Return the [X, Y] coordinate for the center point of the cell that contains the specified text.  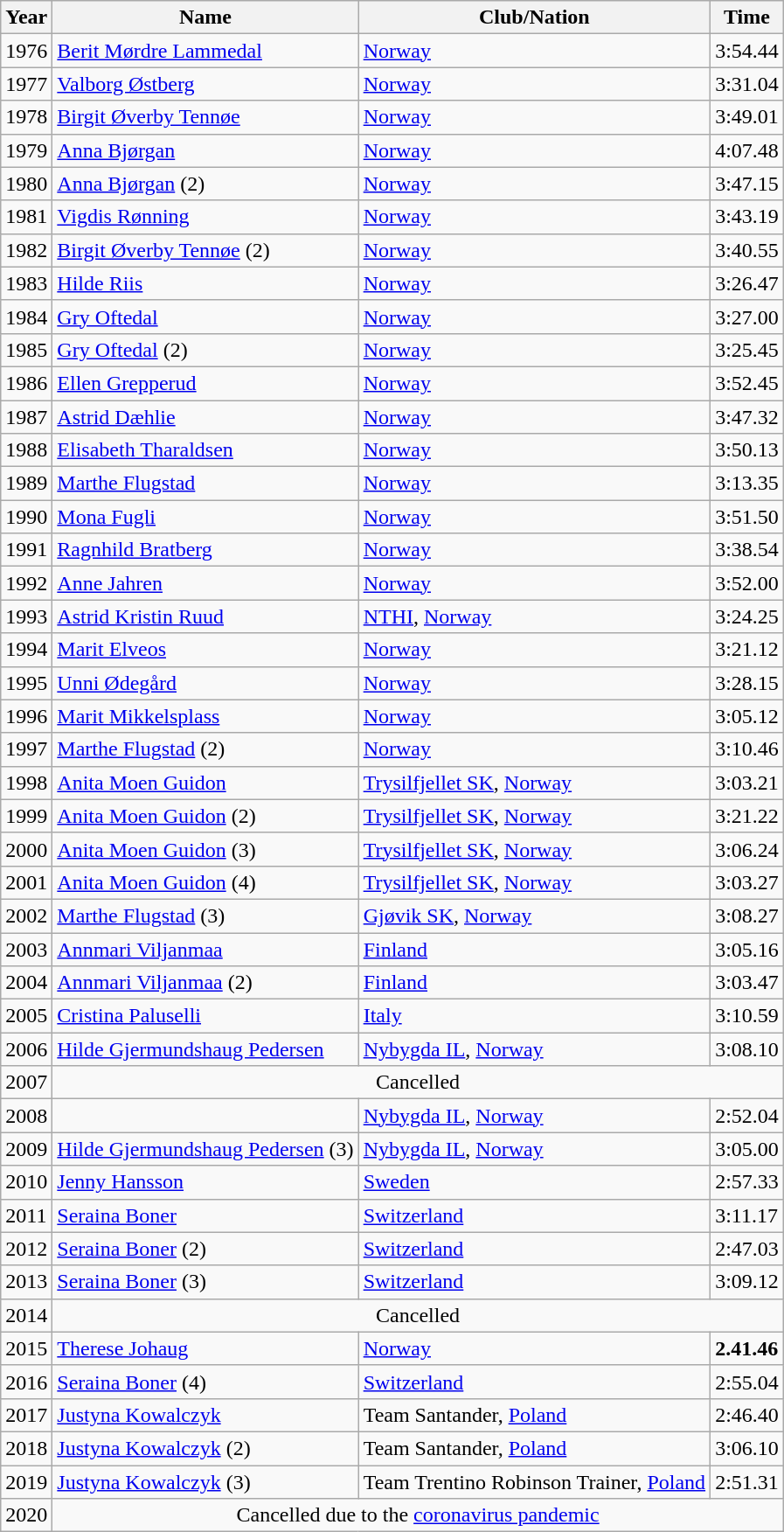
3:05.12 [747, 716]
2015 [26, 1348]
2011 [26, 1215]
Marthe Flugstad (2) [205, 749]
1980 [26, 184]
Annmari Viljanmaa [205, 949]
1976 [26, 51]
Team Trentino Robinson Trainer, Poland [534, 1482]
NTHI, Norway [534, 616]
Year [26, 17]
2017 [26, 1415]
Time [747, 17]
2:57.33 [747, 1182]
1984 [26, 317]
2010 [26, 1182]
3:03.21 [747, 783]
2018 [26, 1448]
Anna Bjørgan (2) [205, 184]
Seraina Boner (4) [205, 1382]
Seraina Boner (3) [205, 1282]
2009 [26, 1149]
3:27.00 [747, 317]
Sweden [534, 1182]
Gjøvik SK, Norway [534, 916]
3:26.47 [747, 283]
Cristina Paluselli [205, 1016]
3:25.45 [747, 350]
3:11.17 [747, 1215]
Justyna Kowalczyk (2) [205, 1448]
3:10.46 [747, 749]
Marit Mikkelsplass [205, 716]
Hilde Gjermundshaug Pedersen [205, 1049]
Marthe Flugstad (3) [205, 916]
Annmari Viljanmaa (2) [205, 983]
Birgit Øverby Tennøe [205, 117]
1994 [26, 650]
Anita Moen Guidon (3) [205, 849]
1981 [26, 217]
2016 [26, 1382]
3:40.55 [747, 250]
Therese Johaug [205, 1348]
3:31.04 [747, 84]
Seraina Boner [205, 1215]
1998 [26, 783]
2006 [26, 1049]
3:06.10 [747, 1448]
1989 [26, 484]
3:03.47 [747, 983]
2019 [26, 1482]
2014 [26, 1315]
2:52.04 [747, 1116]
Ellen Grepperud [205, 383]
1979 [26, 150]
Anna Bjørgan [205, 150]
Cancelled due to the coronavirus pandemic [418, 1515]
3:05.00 [747, 1149]
2:51.31 [747, 1482]
1993 [26, 616]
2012 [26, 1249]
2020 [26, 1515]
1977 [26, 84]
1978 [26, 117]
2:46.40 [747, 1415]
Club/Nation [534, 17]
2004 [26, 983]
3:13.35 [747, 484]
2005 [26, 1016]
Astrid Dæhlie [205, 417]
Unni Ødegård [205, 683]
Marthe Flugstad [205, 484]
1992 [26, 583]
Gry Oftedal [205, 317]
3:28.15 [747, 683]
1988 [26, 450]
2001 [26, 882]
3:21.22 [747, 816]
1982 [26, 250]
3:03.27 [747, 882]
2008 [26, 1116]
3:08.10 [747, 1049]
3:09.12 [747, 1282]
3:38.54 [747, 550]
2.41.46 [747, 1348]
Italy [534, 1016]
3:08.27 [747, 916]
1986 [26, 383]
Hilde Gjermundshaug Pedersen (3) [205, 1149]
Vigdis Rønning [205, 217]
2007 [26, 1083]
Astrid Kristin Ruud [205, 616]
1983 [26, 283]
Gry Oftedal (2) [205, 350]
Berit Mørdre Lammedal [205, 51]
3:50.13 [747, 450]
Anne Jahren [205, 583]
2:55.04 [747, 1382]
1997 [26, 749]
Justyna Kowalczyk (3) [205, 1482]
3:24.25 [747, 616]
4:07.48 [747, 150]
1995 [26, 683]
3:10.59 [747, 1016]
2000 [26, 849]
Jenny Hansson [205, 1182]
Birgit Øverby Tennøe (2) [205, 250]
Marit Elveos [205, 650]
3:52.45 [747, 383]
1985 [26, 350]
Name [205, 17]
3:52.00 [747, 583]
3:54.44 [747, 51]
1999 [26, 816]
3:05.16 [747, 949]
3:47.32 [747, 417]
3:21.12 [747, 650]
Anita Moen Guidon (2) [205, 816]
1991 [26, 550]
Mona Fugli [205, 517]
2:47.03 [747, 1249]
Valborg Østberg [205, 84]
Hilde Riis [205, 283]
Elisabeth Tharaldsen [205, 450]
1987 [26, 417]
2013 [26, 1282]
Anita Moen Guidon [205, 783]
3:49.01 [747, 117]
1990 [26, 517]
2003 [26, 949]
3:47.15 [747, 184]
Justyna Kowalczyk [205, 1415]
Ragnhild Bratberg [205, 550]
3:51.50 [747, 517]
3:06.24 [747, 849]
1996 [26, 716]
3:43.19 [747, 217]
2002 [26, 916]
Seraina Boner (2) [205, 1249]
Anita Moen Guidon (4) [205, 882]
